For the text-containing cell, return its midpoint in [X, Y] coordinate format. 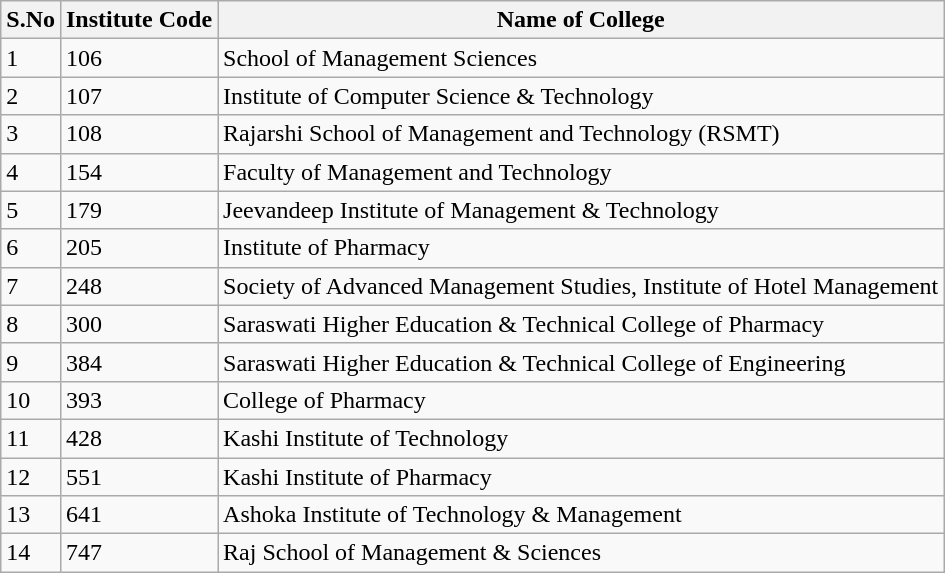
7 [31, 286]
10 [31, 400]
Institute of Computer Science & Technology [581, 96]
Institute of Pharmacy [581, 248]
Saraswati Higher Education & Technical College of Pharmacy [581, 324]
8 [31, 324]
747 [138, 553]
1 [31, 58]
School of Management Sciences [581, 58]
551 [138, 477]
106 [138, 58]
Kashi Institute of Technology [581, 438]
13 [31, 515]
3 [31, 134]
Kashi Institute of Pharmacy [581, 477]
248 [138, 286]
393 [138, 400]
4 [31, 172]
107 [138, 96]
6 [31, 248]
179 [138, 210]
Society of Advanced Management Studies, Institute of Hotel Management [581, 286]
Ashoka Institute of Technology & Management [581, 515]
Institute Code [138, 20]
Saraswati Higher Education & Technical College of Engineering [581, 362]
384 [138, 362]
154 [138, 172]
108 [138, 134]
14 [31, 553]
S.No [31, 20]
Name of College [581, 20]
641 [138, 515]
5 [31, 210]
Faculty of Management and Technology [581, 172]
300 [138, 324]
205 [138, 248]
12 [31, 477]
2 [31, 96]
Rajarshi School of Management and Technology (RSMT) [581, 134]
College of Pharmacy [581, 400]
428 [138, 438]
Raj School of Management & Sciences [581, 553]
11 [31, 438]
9 [31, 362]
Jeevandeep Institute of Management & Technology [581, 210]
